Scan for the cell matching the given text and deliver its (x, y) coordinate at center. 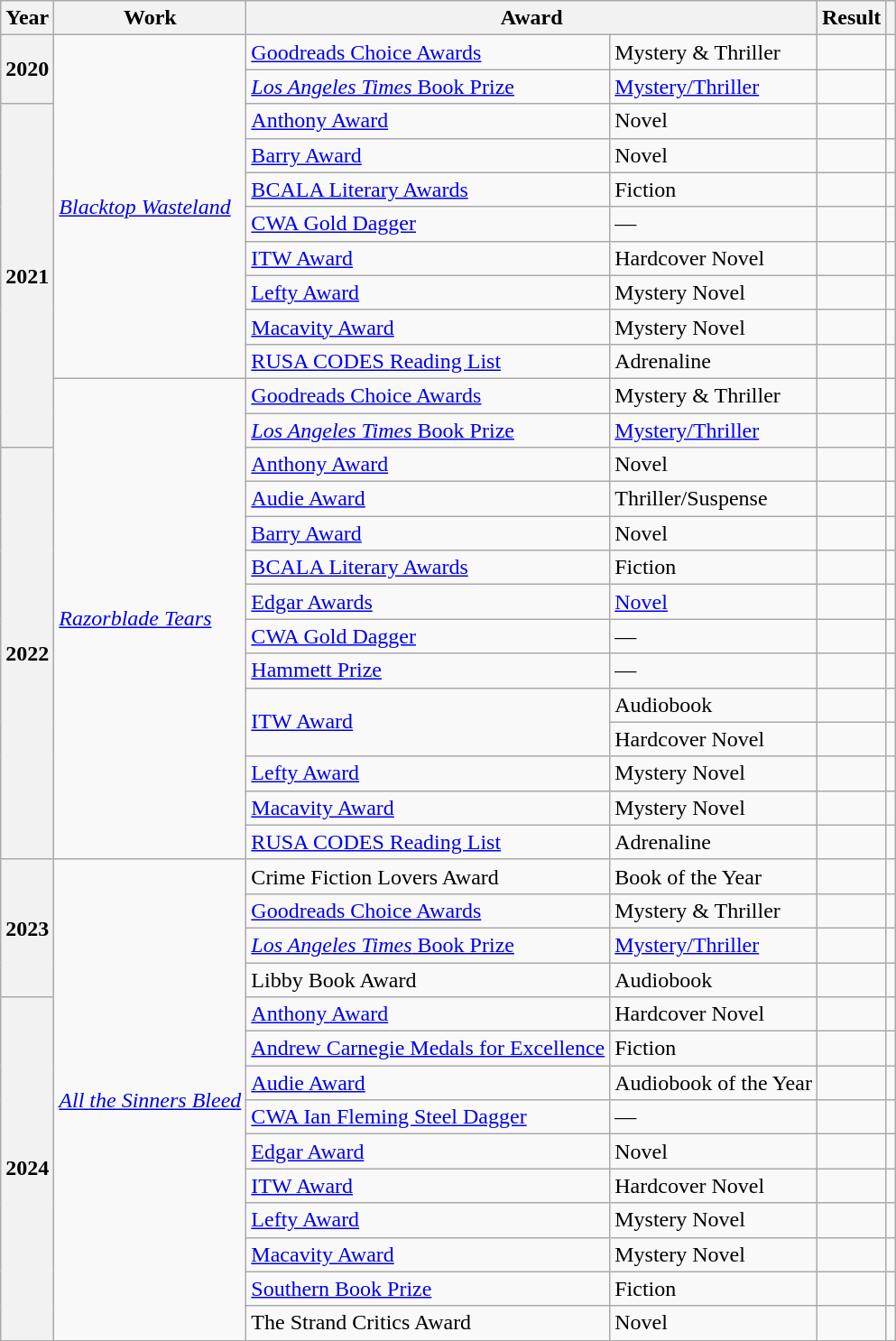
Libby Book Award (428, 979)
Thriller/Suspense (714, 499)
Edgar Awards (428, 602)
Southern Book Prize (428, 1289)
2024 (27, 1170)
Book of the Year (714, 876)
Award (532, 18)
Hammett Prize (428, 670)
Work (150, 18)
All the Sinners Bleed (150, 1099)
Result (851, 18)
CWA Ian Fleming Steel Dagger (428, 1117)
The Strand Critics Award (428, 1323)
2022 (27, 653)
2020 (27, 69)
Razorblade Tears (150, 619)
2023 (27, 928)
Edgar Award (428, 1151)
Crime Fiction Lovers Award (428, 876)
Andrew Carnegie Medals for Excellence (428, 1049)
2021 (27, 276)
Blacktop Wasteland (150, 208)
Audiobook of the Year (714, 1083)
Year (27, 18)
